Locate the cell with the specified text and output its (X, Y) center coordinate. 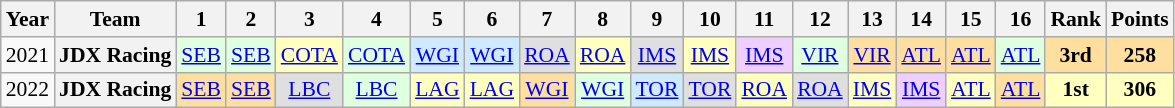
7 (547, 19)
10 (710, 19)
11 (764, 19)
16 (1021, 19)
14 (921, 19)
2022 (28, 90)
13 (872, 19)
1st (1076, 90)
9 (658, 19)
4 (376, 19)
3rd (1076, 55)
3 (310, 19)
2021 (28, 55)
6 (492, 19)
Team (115, 19)
15 (971, 19)
258 (1140, 55)
12 (820, 19)
8 (603, 19)
Points (1140, 19)
Rank (1076, 19)
2 (251, 19)
5 (437, 19)
1 (201, 19)
Year (28, 19)
306 (1140, 90)
